Locate the cell with the specified text and output its [x, y] center coordinate. 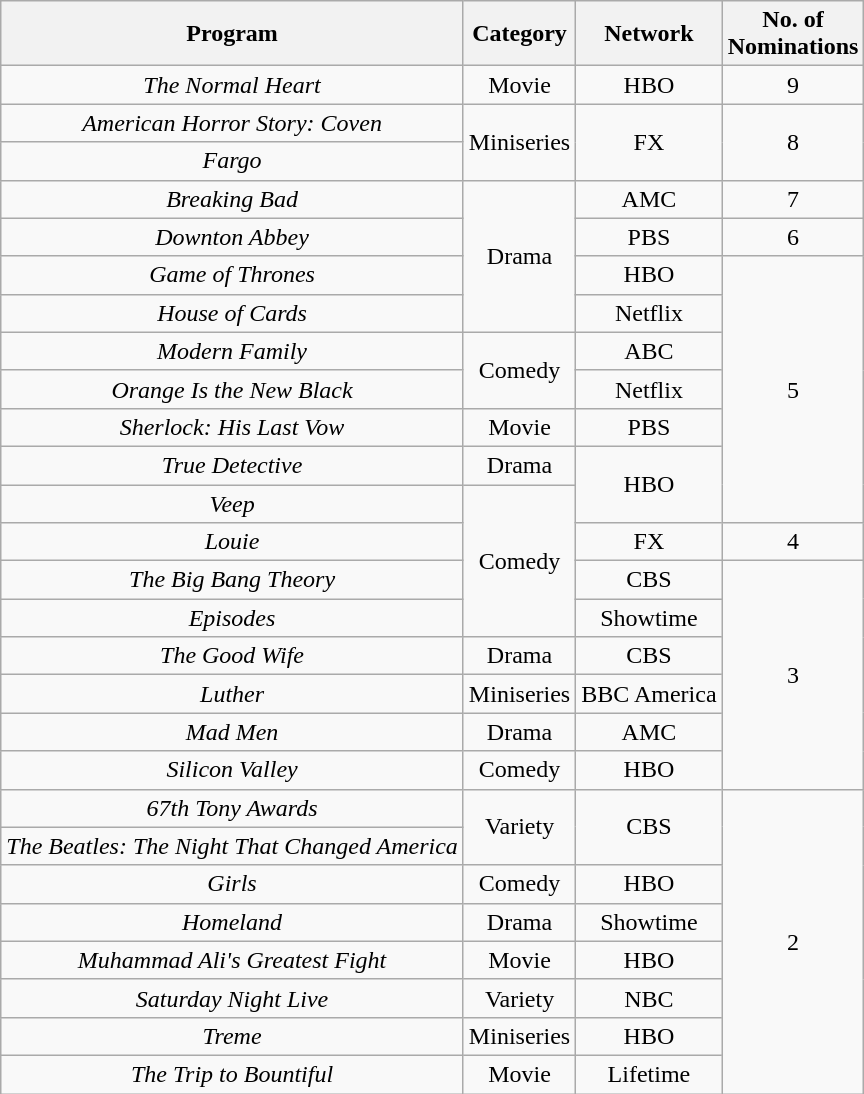
Network [649, 34]
Mad Men [232, 732]
NBC [649, 998]
Muhammad Ali's Greatest Fight [232, 960]
Downton Abbey [232, 237]
The Beatles: The Night That Changed America [232, 846]
The Big Bang Theory [232, 580]
True Detective [232, 465]
Saturday Night Live [232, 998]
6 [793, 237]
Orange Is the New Black [232, 389]
The Trip to Bountiful [232, 1074]
Lifetime [649, 1074]
Episodes [232, 618]
Veep [232, 503]
American Horror Story: Coven [232, 123]
Fargo [232, 161]
ABC [649, 351]
Girls [232, 884]
2 [793, 941]
Silicon Valley [232, 770]
67th Tony Awards [232, 808]
Louie [232, 542]
7 [793, 199]
The Normal Heart [232, 85]
Modern Family [232, 351]
No. ofNominations [793, 34]
House of Cards [232, 313]
Program [232, 34]
Treme [232, 1036]
5 [793, 389]
Game of Thrones [232, 275]
The Good Wife [232, 656]
4 [793, 542]
Sherlock: His Last Vow [232, 427]
8 [793, 142]
BBC America [649, 694]
3 [793, 675]
Homeland [232, 922]
9 [793, 85]
Breaking Bad [232, 199]
Category [519, 34]
Luther [232, 694]
